Scan for the cell matching the given text and deliver its (X, Y) coordinate at center. 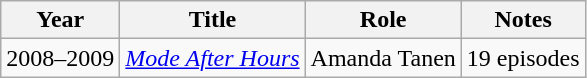
Title (212, 20)
Amanda Tanen (383, 58)
Mode After Hours (212, 58)
Year (60, 20)
Notes (523, 20)
Role (383, 20)
2008–2009 (60, 58)
19 episodes (523, 58)
